Return the [X, Y] coordinate for the center point of the cell that contains the specified text.  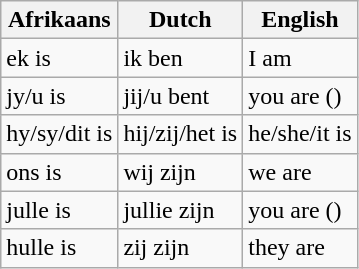
ons is [60, 172]
Afrikaans [60, 20]
hulle is [60, 248]
zĳ zĳn [180, 248]
wĳ zĳn [180, 172]
hĳ/zĳ/het is [180, 134]
ek is [60, 58]
ik ben [180, 58]
we are [300, 172]
Dutch [180, 20]
jullie zĳn [180, 210]
he/she/it is [300, 134]
hy/sy/dit is [60, 134]
jy/u is [60, 96]
I am [300, 58]
English [300, 20]
jĳ/u bent [180, 96]
they are [300, 248]
julle is [60, 210]
